From the cell containing the given text, extract its center point as [X, Y] coordinate. 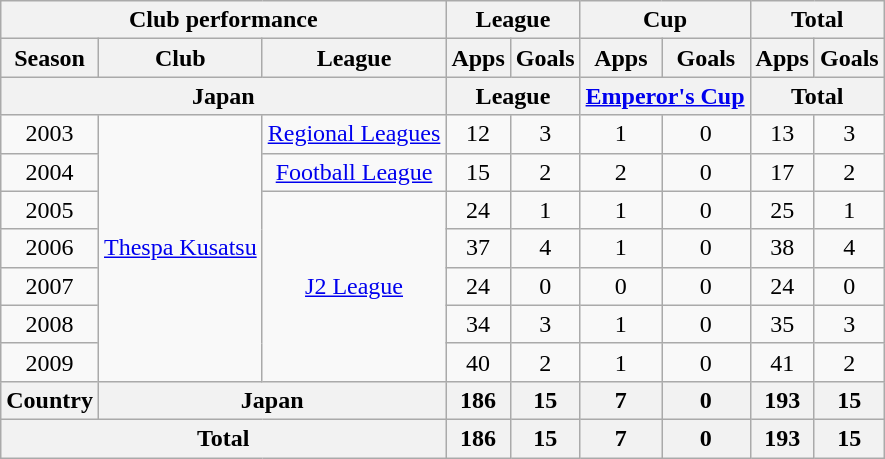
2006 [50, 248]
Football League [354, 172]
40 [478, 362]
Cup [665, 20]
25 [782, 210]
17 [782, 172]
2004 [50, 172]
Emperor's Cup [665, 96]
2009 [50, 362]
2005 [50, 210]
J2 League [354, 286]
13 [782, 134]
Club [180, 58]
Regional Leagues [354, 134]
37 [478, 248]
2008 [50, 324]
35 [782, 324]
Country [50, 400]
41 [782, 362]
2007 [50, 286]
12 [478, 134]
Thespa Kusatsu [180, 248]
Club performance [224, 20]
Season [50, 58]
2003 [50, 134]
38 [782, 248]
34 [478, 324]
